Pinpoint the cell where the given text exists, returning its (X, Y) midpoint coordinate. 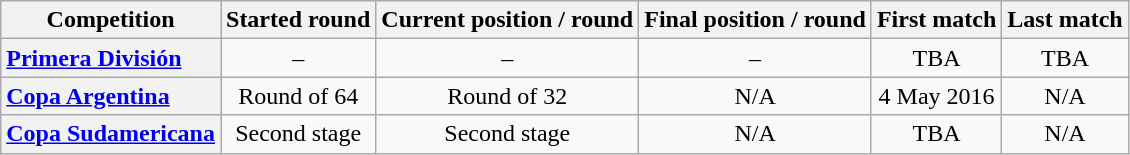
Primera División (111, 58)
Final position / round (756, 20)
Round of 64 (298, 96)
Current position / round (508, 20)
Copa Argentina (111, 96)
Copa Sudamericana (111, 134)
Started round (298, 20)
Last match (1065, 20)
Competition (111, 20)
4 May 2016 (936, 96)
First match (936, 20)
Round of 32 (508, 96)
